For the text-containing cell, return its midpoint in [X, Y] coordinate format. 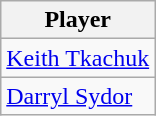
Keith Tkachuk [78, 58]
Darryl Sydor [78, 96]
Player [78, 20]
